Locate the cell with the specified text and output its (X, Y) center coordinate. 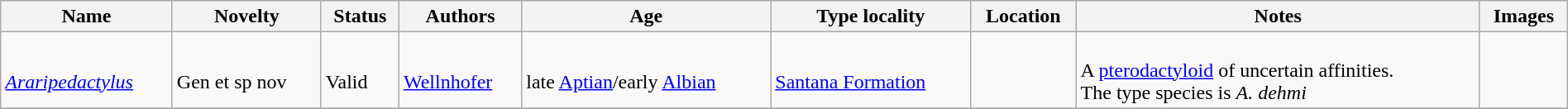
Novelty (246, 17)
Authors (460, 17)
Valid (360, 70)
A pterodactyloid of uncertain affinities.The type species is A. dehmi (1278, 70)
Wellnhofer (460, 70)
late Aptian/early Albian (647, 70)
Age (647, 17)
Santana Formation (871, 70)
Araripedactylus (87, 70)
Name (87, 17)
Notes (1278, 17)
Location (1024, 17)
Status (360, 17)
Type locality (871, 17)
Gen et sp nov (246, 70)
Images (1523, 17)
